Return (X, Y) of the center of cell containing provided text 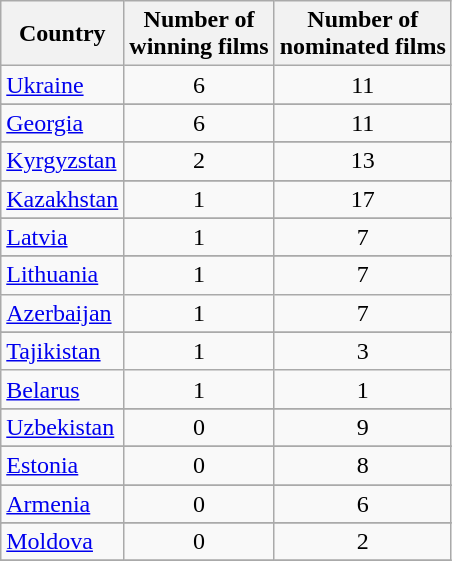
8 (362, 465)
17 (362, 199)
13 (362, 161)
Estonia (62, 465)
3 (362, 351)
Belarus (62, 389)
Tajikistan (62, 351)
Kazakhstan (62, 199)
Moldova (62, 542)
Number ofwinning films (199, 34)
Uzbekistan (62, 427)
Azerbaijan (62, 313)
9 (362, 427)
Number ofnominated films (362, 34)
Armenia (62, 503)
Kyrgyzstan (62, 161)
Ukraine (62, 85)
Georgia (62, 123)
Latvia (62, 237)
Country (62, 34)
Lithuania (62, 275)
